Determine the [x, y] coordinate at the center of the cell enclosing the given text.  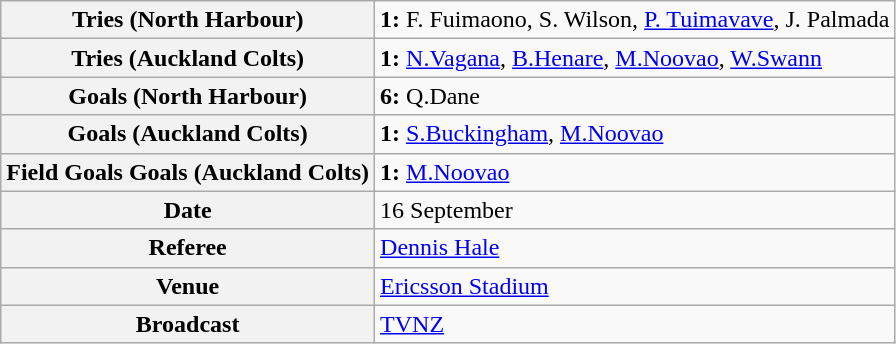
Tries (Auckland Colts) [188, 58]
Tries (North Harbour) [188, 20]
6: Q.Dane [635, 96]
Field Goals Goals (Auckland Colts) [188, 172]
16 September [635, 210]
Date [188, 210]
Broadcast [188, 324]
Dennis Hale [635, 248]
1: F. Fuimaono, S. Wilson, P. Tuimavave, J. Palmada [635, 20]
Venue [188, 286]
Ericsson Stadium [635, 286]
Referee [188, 248]
1: N.Vagana, B.Henare, M.Noovao, W.Swann [635, 58]
Goals (Auckland Colts) [188, 134]
1: M.Noovao [635, 172]
TVNZ [635, 324]
1: S.Buckingham, M.Noovao [635, 134]
Goals (North Harbour) [188, 96]
